Pinpoint the cell where the given text exists, returning its (X, Y) midpoint coordinate. 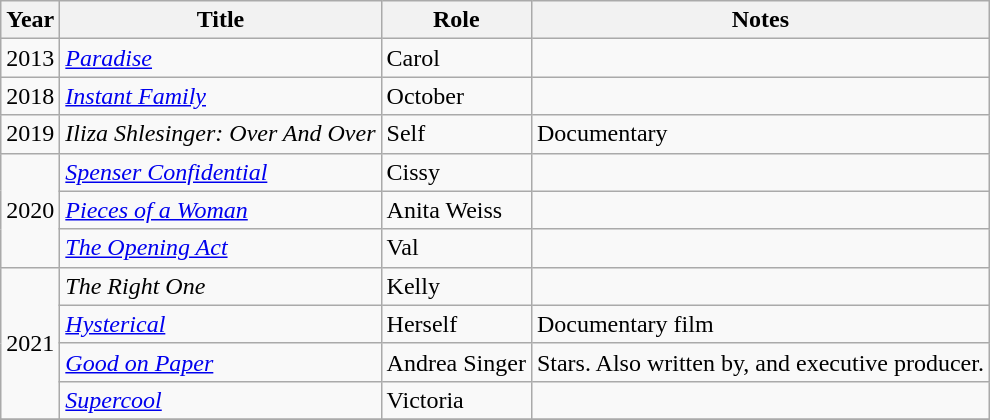
Anita Weiss (456, 210)
Notes (760, 20)
2013 (30, 58)
Andrea Singer (456, 362)
Cissy (456, 172)
Victoria (456, 400)
Stars. Also written by, and executive producer. (760, 362)
Pieces of a Woman (220, 210)
Supercool (220, 400)
Kelly (456, 286)
2018 (30, 96)
Self (456, 134)
Documentary (760, 134)
Iliza Shlesinger: Over And Over (220, 134)
Instant Family (220, 96)
Good on Paper (220, 362)
Carol (456, 58)
Herself (456, 324)
Paradise (220, 58)
Year (30, 20)
Role (456, 20)
Documentary film (760, 324)
Hysterical (220, 324)
October (456, 96)
2020 (30, 210)
Title (220, 20)
Val (456, 248)
The Opening Act (220, 248)
2021 (30, 343)
The Right One (220, 286)
Spenser Confidential (220, 172)
2019 (30, 134)
